Identify which cell holds the provided text, then report its [X, Y] central coordinate. 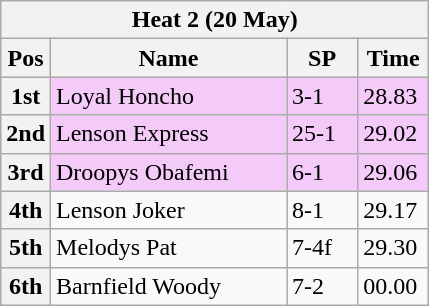
7-4f [322, 248]
00.00 [394, 286]
Time [394, 58]
7-2 [322, 286]
Lenson Express [169, 134]
Loyal Honcho [169, 96]
8-1 [322, 210]
Melodys Pat [169, 248]
28.83 [394, 96]
25-1 [322, 134]
29.17 [394, 210]
29.02 [394, 134]
5th [26, 248]
Heat 2 (20 May) [215, 20]
3rd [26, 172]
Pos [26, 58]
Barnfield Woody [169, 286]
2nd [26, 134]
29.06 [394, 172]
6-1 [322, 172]
SP [322, 58]
Droopys Obafemi [169, 172]
4th [26, 210]
Name [169, 58]
6th [26, 286]
29.30 [394, 248]
3-1 [322, 96]
Lenson Joker [169, 210]
1st [26, 96]
